Scan for the cell matching the given text and deliver its (X, Y) coordinate at center. 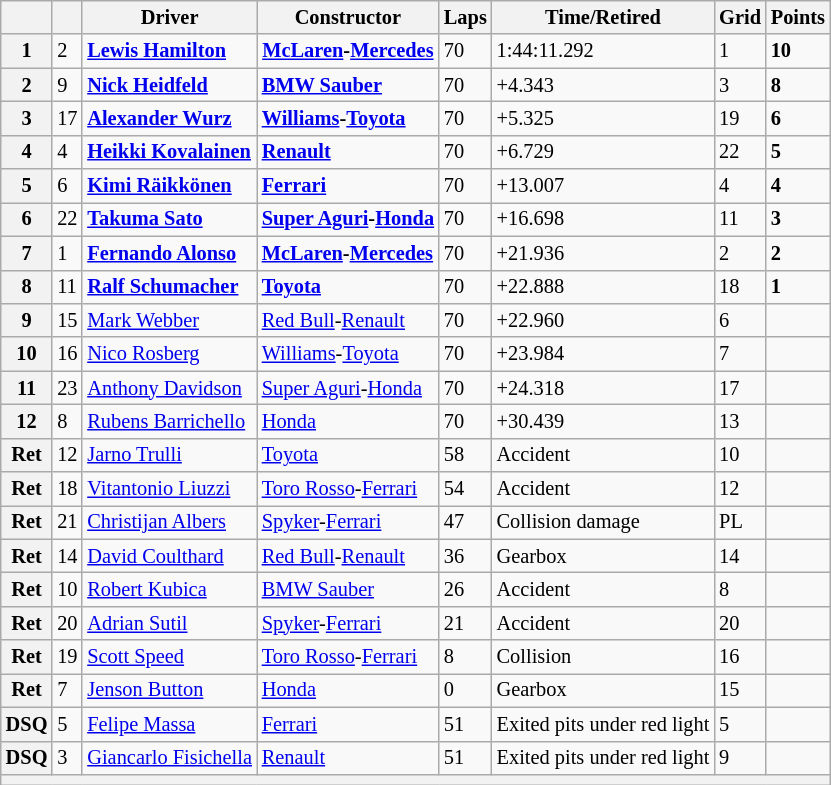
58 (466, 455)
Points (798, 17)
Time/Retired (604, 17)
+24.318 (604, 388)
Nico Rosberg (169, 354)
+13.007 (604, 186)
Takuma Sato (169, 219)
23 (67, 388)
Jenson Button (169, 690)
Constructor (348, 17)
36 (466, 556)
Christijan Albers (169, 522)
54 (466, 489)
47 (466, 522)
Anthony Davidson (169, 388)
+22.888 (604, 287)
1:44:11.292 (604, 51)
Collision damage (604, 522)
Nick Heidfeld (169, 85)
+5.325 (604, 118)
+23.984 (604, 354)
Driver (169, 17)
David Coulthard (169, 556)
Mark Webber (169, 320)
+16.698 (604, 219)
+21.936 (604, 253)
Rubens Barrichello (169, 421)
+22.960 (604, 320)
Kimi Räikkönen (169, 186)
Alexander Wurz (169, 118)
13 (740, 421)
Vitantonio Liuzzi (169, 489)
Robert Kubica (169, 589)
Heikki Kovalainen (169, 152)
PL (740, 522)
Grid (740, 17)
0 (466, 690)
Scott Speed (169, 657)
Ralf Schumacher (169, 287)
Collision (604, 657)
Giancarlo Fisichella (169, 758)
+6.729 (604, 152)
26 (466, 589)
+4.343 (604, 85)
Adrian Sutil (169, 623)
Felipe Massa (169, 724)
+30.439 (604, 421)
Lewis Hamilton (169, 51)
Laps (466, 17)
Fernando Alonso (169, 253)
Jarno Trulli (169, 455)
